Detect which cell encompasses the target text, then output its [x, y] center coordinate. 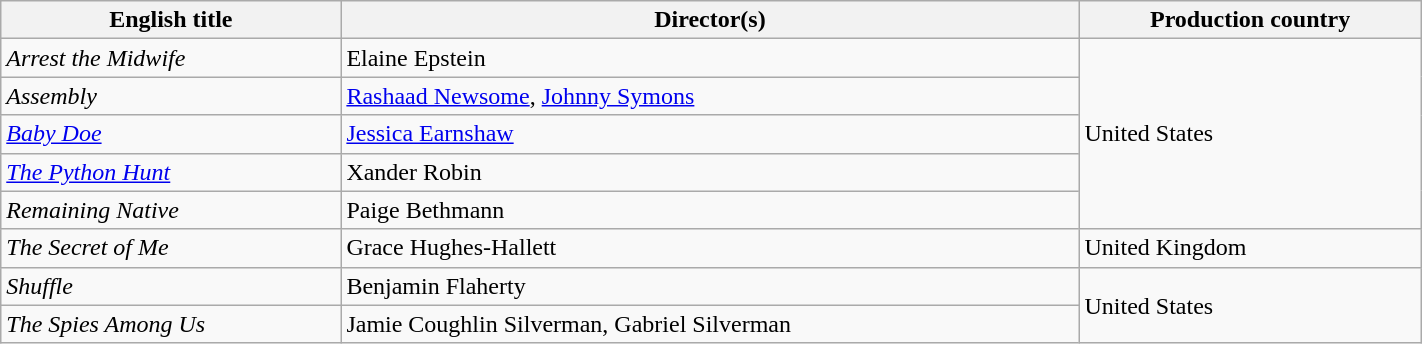
Rashaad Newsome, Johnny Symons [710, 96]
Benjamin Flaherty [710, 286]
Baby Doe [171, 134]
The Secret of Me [171, 248]
Jessica Earnshaw [710, 134]
Xander Robin [710, 172]
Production country [1250, 20]
Assembly [171, 96]
The Spies Among Us [171, 324]
Director(s) [710, 20]
Grace Hughes-Hallett [710, 248]
Paige Bethmann [710, 210]
Jamie Coughlin Silverman, Gabriel Silverman [710, 324]
United Kingdom [1250, 248]
Remaining Native [171, 210]
English title [171, 20]
Shuffle [171, 286]
Elaine Epstein [710, 58]
The Python Hunt [171, 172]
Arrest the Midwife [171, 58]
